Return the [X, Y] coordinate for the center point of the cell that contains the specified text.  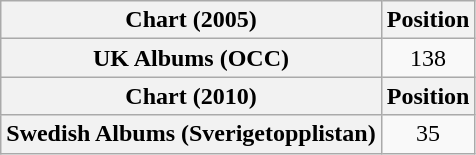
35 [428, 134]
Chart (2010) [191, 96]
138 [428, 58]
Chart (2005) [191, 20]
UK Albums (OCC) [191, 58]
Swedish Albums (Sverigetopplistan) [191, 134]
